Provide the (X, Y) coordinate of the cell's center where the given text is located.  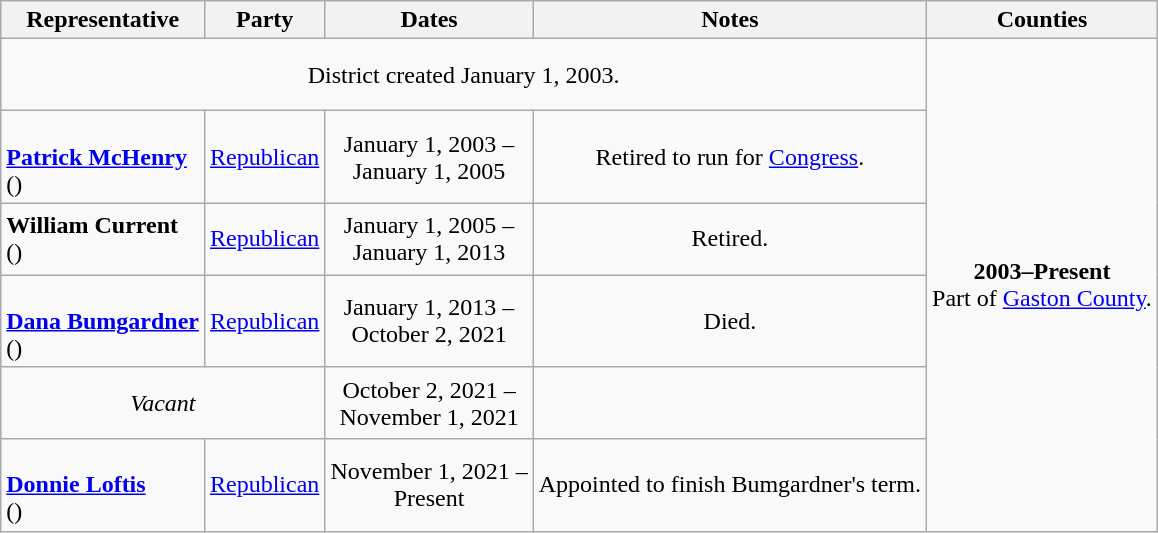
William Current() (103, 239)
Counties (1042, 20)
2003–Present Part of Gaston County. (1042, 285)
January 1, 2013 – October 2, 2021 (429, 321)
District created January 1, 2003. (464, 75)
Retired to run for Congress. (730, 157)
Representative (103, 20)
Patrick McHenry() (103, 157)
Died. (730, 321)
Vacant (163, 403)
January 1, 2005 – January 1, 2013 (429, 239)
November 1, 2021 – Present (429, 485)
Dana Bumgardner() (103, 321)
October 2, 2021 – November 1, 2021 (429, 403)
January 1, 2003 – January 1, 2005 (429, 157)
Donnie Loftis() (103, 485)
Party (264, 20)
Dates (429, 20)
Notes (730, 20)
Retired. (730, 239)
Appointed to finish Bumgardner's term. (730, 485)
